Find where the given text appears and provide that cell's center as [X, Y] coordinate. 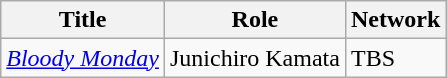
Role [254, 20]
Network [395, 20]
Bloody Monday [83, 58]
TBS [395, 58]
Title [83, 20]
Junichiro Kamata [254, 58]
